Capture the cell that displays the provided text and extract its [x, y] central coordinate. 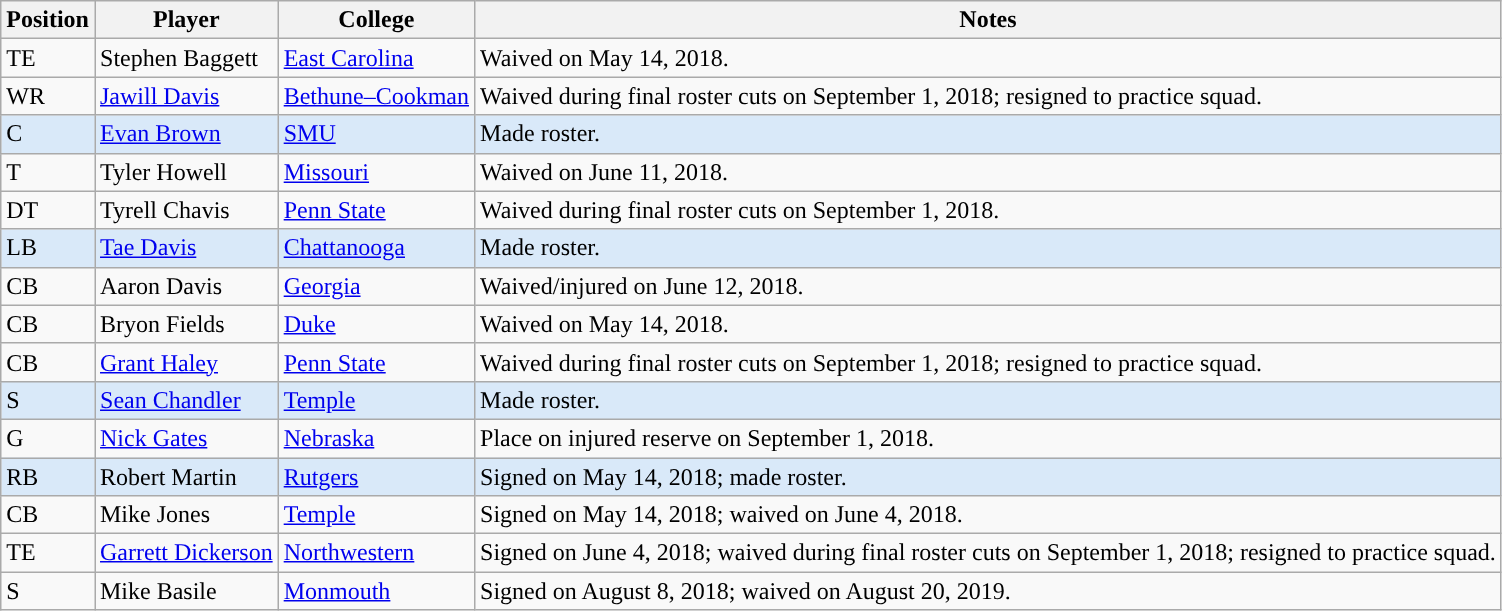
Stephen Baggett [186, 58]
Tae Davis [186, 248]
Position [48, 20]
Nebraska [376, 438]
Waived on June 11, 2018. [988, 172]
Garrett Dickerson [186, 553]
Sean Chandler [186, 400]
Grant Haley [186, 362]
Missouri [376, 172]
Signed on May 14, 2018; made roster. [988, 477]
Mike Basile [186, 591]
College [376, 20]
RB [48, 477]
C [48, 134]
Player [186, 20]
Notes [988, 20]
Place on injured reserve on September 1, 2018. [988, 438]
Evan Brown [186, 134]
Signed on May 14, 2018; waived on June 4, 2018. [988, 515]
Nick Gates [186, 438]
Chattanooga [376, 248]
Tyrell Chavis [186, 210]
Waived during final roster cuts on September 1, 2018. [988, 210]
Signed on August 8, 2018; waived on August 20, 2019. [988, 591]
Bryon Fields [186, 324]
Monmouth [376, 591]
LB [48, 248]
Signed on June 4, 2018; waived during final roster cuts on September 1, 2018; resigned to practice squad. [988, 553]
Robert Martin [186, 477]
Rutgers [376, 477]
Georgia [376, 286]
Mike Jones [186, 515]
T [48, 172]
Waived/injured on June 12, 2018. [988, 286]
Bethune–Cookman [376, 96]
Tyler Howell [186, 172]
Aaron Davis [186, 286]
Northwestern [376, 553]
SMU [376, 134]
G [48, 438]
East Carolina [376, 58]
Duke [376, 324]
Jawill Davis [186, 96]
DT [48, 210]
WR [48, 96]
